Provide the [x, y] coordinate of the cell's center where the given text is located.  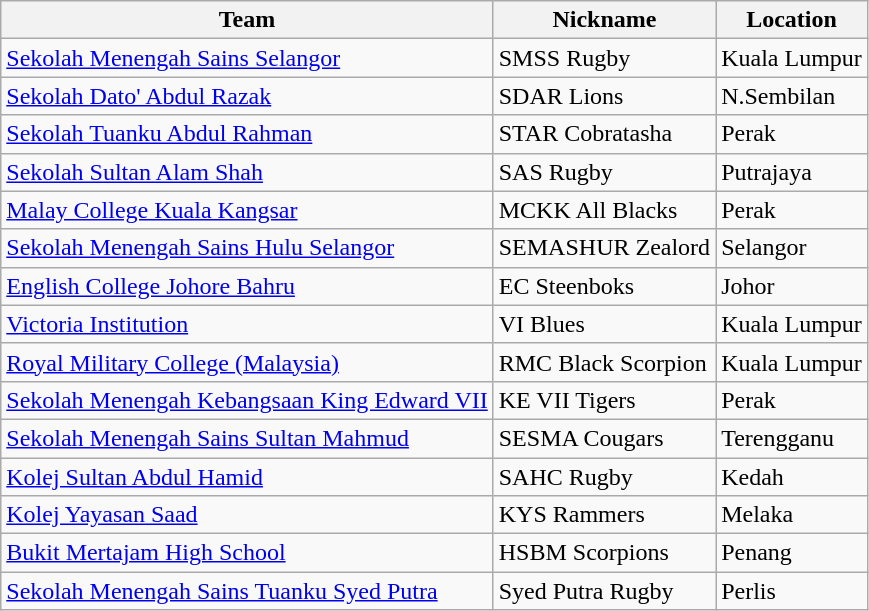
SDAR Lions [604, 96]
Team [247, 20]
Sekolah Menengah Sains Sultan Mahmud [247, 438]
VI Blues [604, 324]
RMC Black Scorpion [604, 362]
Sekolah Menengah Sains Selangor [247, 58]
SAHC Rugby [604, 477]
Nickname [604, 20]
Johor [792, 286]
Royal Military College (Malaysia) [247, 362]
Terengganu [792, 438]
Sekolah Menengah Kebangsaan King Edward VII [247, 400]
Malay College Kuala Kangsar [247, 210]
Bukit Mertajam High School [247, 553]
Selangor [792, 248]
STAR Cobratasha [604, 134]
Putrajaya [792, 172]
Syed Putra Rugby [604, 591]
MCKK All Blacks [604, 210]
Perlis [792, 591]
EC Steenboks [604, 286]
HSBM Scorpions [604, 553]
Penang [792, 553]
Location [792, 20]
Kedah [792, 477]
SAS Rugby [604, 172]
Kolej Yayasan Saad [247, 515]
Melaka [792, 515]
English College Johore Bahru [247, 286]
Kolej Sultan Abdul Hamid [247, 477]
SEMASHUR Zealord [604, 248]
Sekolah Menengah Sains Hulu Selangor [247, 248]
KE VII Tigers [604, 400]
Sekolah Sultan Alam Shah [247, 172]
Sekolah Menengah Sains Tuanku Syed Putra [247, 591]
SMSS Rugby [604, 58]
Victoria Institution [247, 324]
KYS Rammers [604, 515]
Sekolah Dato' Abdul Razak [247, 96]
SESMA Cougars [604, 438]
N.Sembilan [792, 96]
Sekolah Tuanku Abdul Rahman [247, 134]
